Extract the [X, Y] coordinate from the center of the cell holding the provided text.  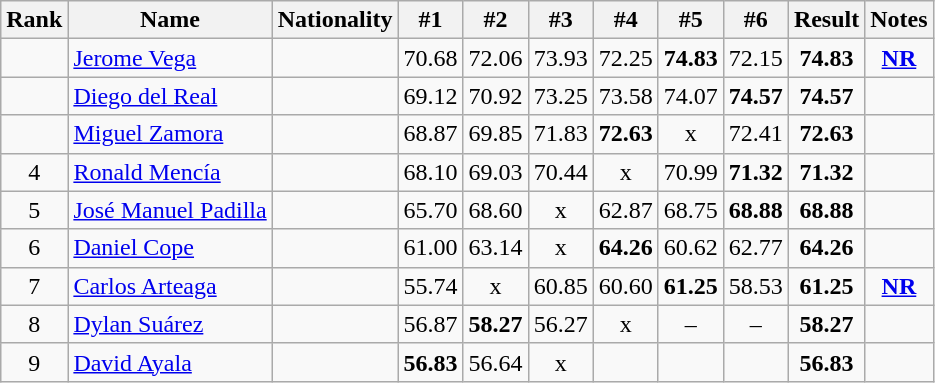
Jerome Vega [170, 58]
68.87 [430, 134]
58.53 [756, 286]
Rank [34, 20]
61.00 [430, 248]
69.12 [430, 96]
68.75 [690, 210]
56.27 [560, 324]
6 [34, 248]
9 [34, 362]
Notes [899, 20]
68.10 [430, 172]
70.44 [560, 172]
62.87 [626, 210]
69.85 [496, 134]
7 [34, 286]
Miguel Zamora [170, 134]
70.99 [690, 172]
62.77 [756, 248]
73.58 [626, 96]
56.64 [496, 362]
José Manuel Padilla [170, 210]
Result [826, 20]
Nationality [335, 20]
72.25 [626, 58]
69.03 [496, 172]
Daniel Cope [170, 248]
72.41 [756, 134]
56.87 [430, 324]
4 [34, 172]
60.62 [690, 248]
#6 [756, 20]
#2 [496, 20]
8 [34, 324]
65.70 [430, 210]
70.68 [430, 58]
60.85 [560, 286]
#5 [690, 20]
70.92 [496, 96]
#4 [626, 20]
63.14 [496, 248]
Carlos Arteaga [170, 286]
71.83 [560, 134]
Diego del Real [170, 96]
73.93 [560, 58]
David Ayala [170, 362]
72.06 [496, 58]
73.25 [560, 96]
#1 [430, 20]
74.07 [690, 96]
60.60 [626, 286]
Name [170, 20]
5 [34, 210]
68.60 [496, 210]
Ronald Mencía [170, 172]
72.15 [756, 58]
#3 [560, 20]
55.74 [430, 286]
Dylan Suárez [170, 324]
